Determine the [X, Y] coordinate at the center of the cell enclosing the given text.  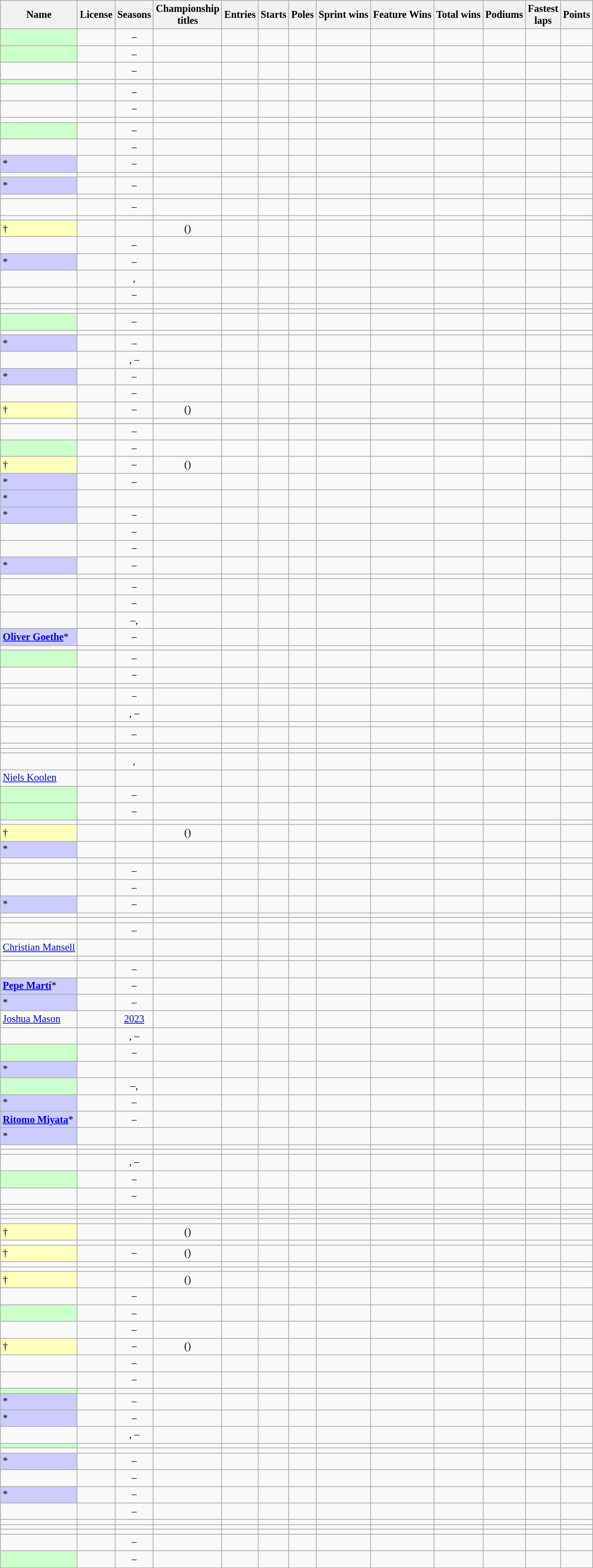
Fastestlaps [543, 14]
2023 [134, 1019]
Starts [274, 14]
Poles [303, 14]
Seasons [134, 14]
Name [39, 14]
Entries [240, 14]
Niels Koolen [39, 778]
Championshiptitles [188, 14]
Podiums [504, 14]
Points [577, 14]
Sprint wins [344, 14]
Total wins [458, 14]
Oliver Goethe* [39, 637]
Christian Mansell [39, 948]
License [96, 14]
− [134, 697]
Pepe Martí* [39, 986]
Joshua Mason [39, 1019]
Feature Wins [402, 14]
Ritomo Miyata* [39, 1120]
